Return [X, Y] of the center of cell containing provided text 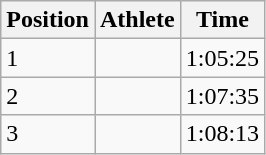
1:05:25 [222, 58]
3 [48, 134]
1 [48, 58]
1:08:13 [222, 134]
Athlete [137, 20]
1:07:35 [222, 96]
Time [222, 20]
Position [48, 20]
2 [48, 96]
